Locate the cell with the specified text and output its [X, Y] center coordinate. 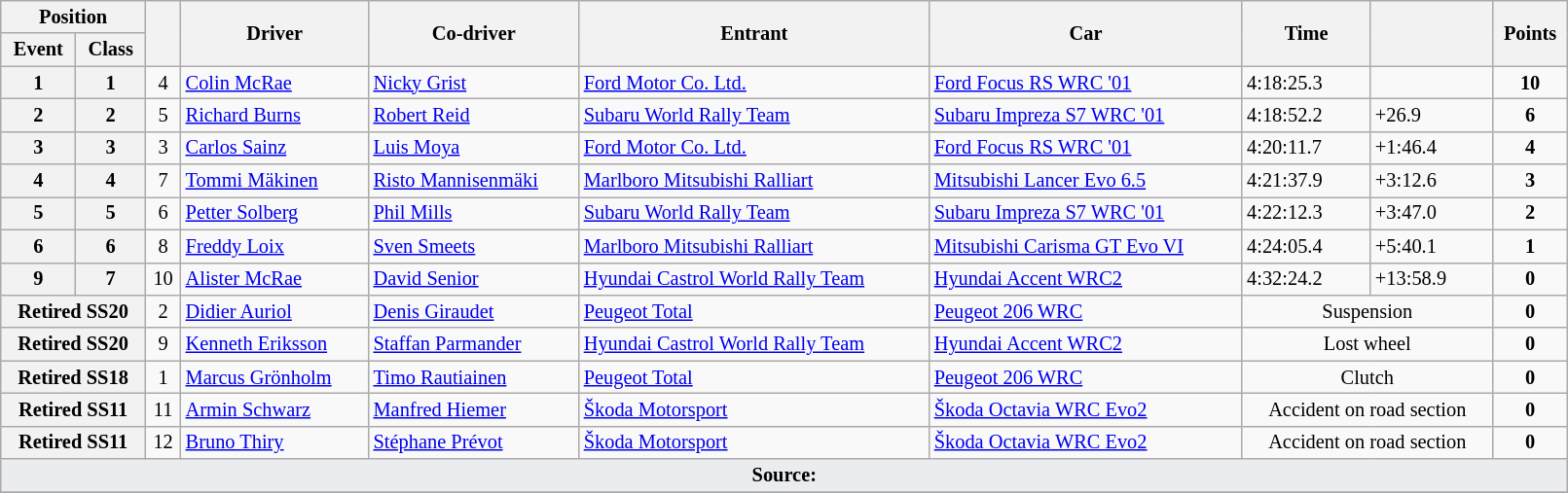
David Senior [474, 279]
4:21:37.9 [1306, 181]
Denis Giraudet [474, 311]
Didier Auriol [274, 311]
4:24:05.4 [1306, 246]
Nicky Grist [474, 83]
Alister McRae [274, 279]
Phil Mills [474, 213]
Colin McRae [274, 83]
12 [163, 442]
4:22:12.3 [1306, 213]
Luis Moya [474, 148]
4:18:25.3 [1306, 83]
Event [39, 50]
Marcus Grönholm [274, 377]
Timo Rautiainen [474, 377]
Mitsubishi Carisma GT Evo VI [1086, 246]
Clutch [1367, 377]
Risto Mannisenmäki [474, 181]
+3:12.6 [1431, 181]
Position [74, 17]
Stéphane Prévot [474, 442]
4:20:11.7 [1306, 148]
+26.9 [1431, 115]
Points [1530, 33]
Carlos Sainz [274, 148]
Manfred Hiemer [474, 409]
Time [1306, 33]
Car [1086, 33]
4:18:52.2 [1306, 115]
Freddy Loix [274, 246]
+1:46.4 [1431, 148]
4:32:24.2 [1306, 279]
11 [163, 409]
Co-driver [474, 33]
Armin Schwarz [274, 409]
Sven Smeets [474, 246]
+5:40.1 [1431, 246]
Suspension [1367, 311]
Mitsubishi Lancer Evo 6.5 [1086, 181]
Lost wheel [1367, 344]
+13:58.9 [1431, 279]
Bruno Thiry [274, 442]
8 [163, 246]
Petter Solberg [274, 213]
Retired SS18 [74, 377]
Staffan Parmander [474, 344]
Class [111, 50]
Driver [274, 33]
Tommi Mäkinen [274, 181]
Source: [784, 475]
Entrant [754, 33]
Kenneth Eriksson [274, 344]
Richard Burns [274, 115]
+3:47.0 [1431, 213]
Robert Reid [474, 115]
